Determine the [x, y] coordinate at the center of the cell enclosing the given text.  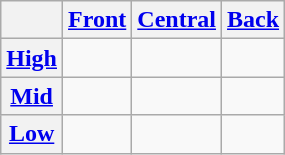
Front [98, 20]
Central [177, 20]
Back [254, 20]
Low [32, 134]
Mid [32, 96]
High [32, 58]
